For the text-containing cell, return its midpoint in (x, y) coordinate format. 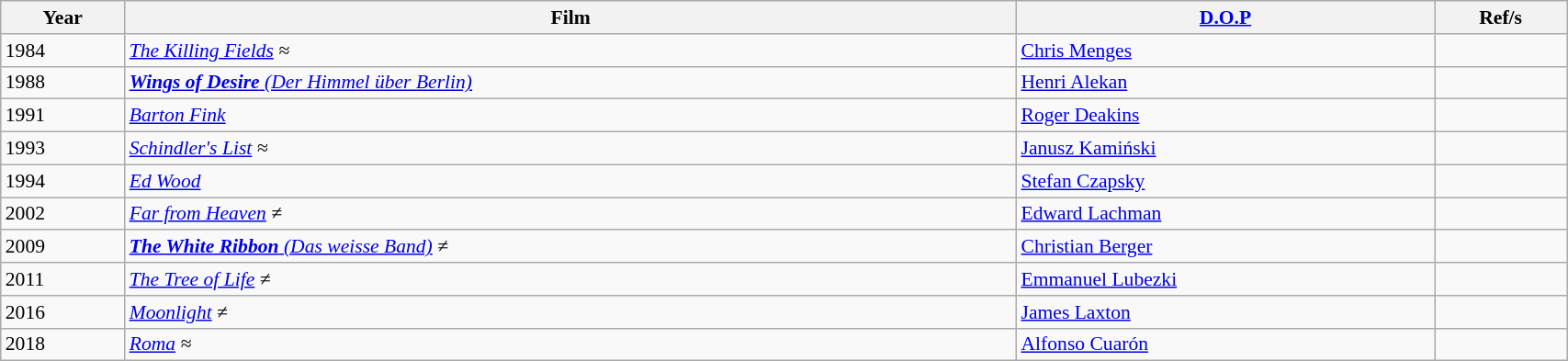
Alfonso Cuarón (1225, 344)
The Killing Fields ≈ (571, 51)
Film (571, 17)
Far from Heaven ≠ (571, 214)
Stefan Czapsky (1225, 181)
Christian Berger (1225, 247)
Janusz Kamiński (1225, 149)
Chris Menges (1225, 51)
1993 (62, 149)
The White Ribbon (Das weisse Band) ≠ (571, 247)
Emmanuel Lubezki (1225, 279)
1994 (62, 181)
Year (62, 17)
Henri Alekan (1225, 83)
Roger Deakins (1225, 116)
Edward Lachman (1225, 214)
Ed Wood (571, 181)
2018 (62, 344)
Barton Fink (571, 116)
James Laxton (1225, 312)
2002 (62, 214)
2016 (62, 312)
Wings of Desire (Der Himmel über Berlin) (571, 83)
2011 (62, 279)
1991 (62, 116)
Schindler's List ≈ (571, 149)
1984 (62, 51)
Moonlight ≠ (571, 312)
Roma ≈ (571, 344)
2009 (62, 247)
1988 (62, 83)
The Tree of Life ≠ (571, 279)
Ref/s (1501, 17)
D.O.P (1225, 17)
